Locate the cell with the specified text and output its (x, y) center coordinate. 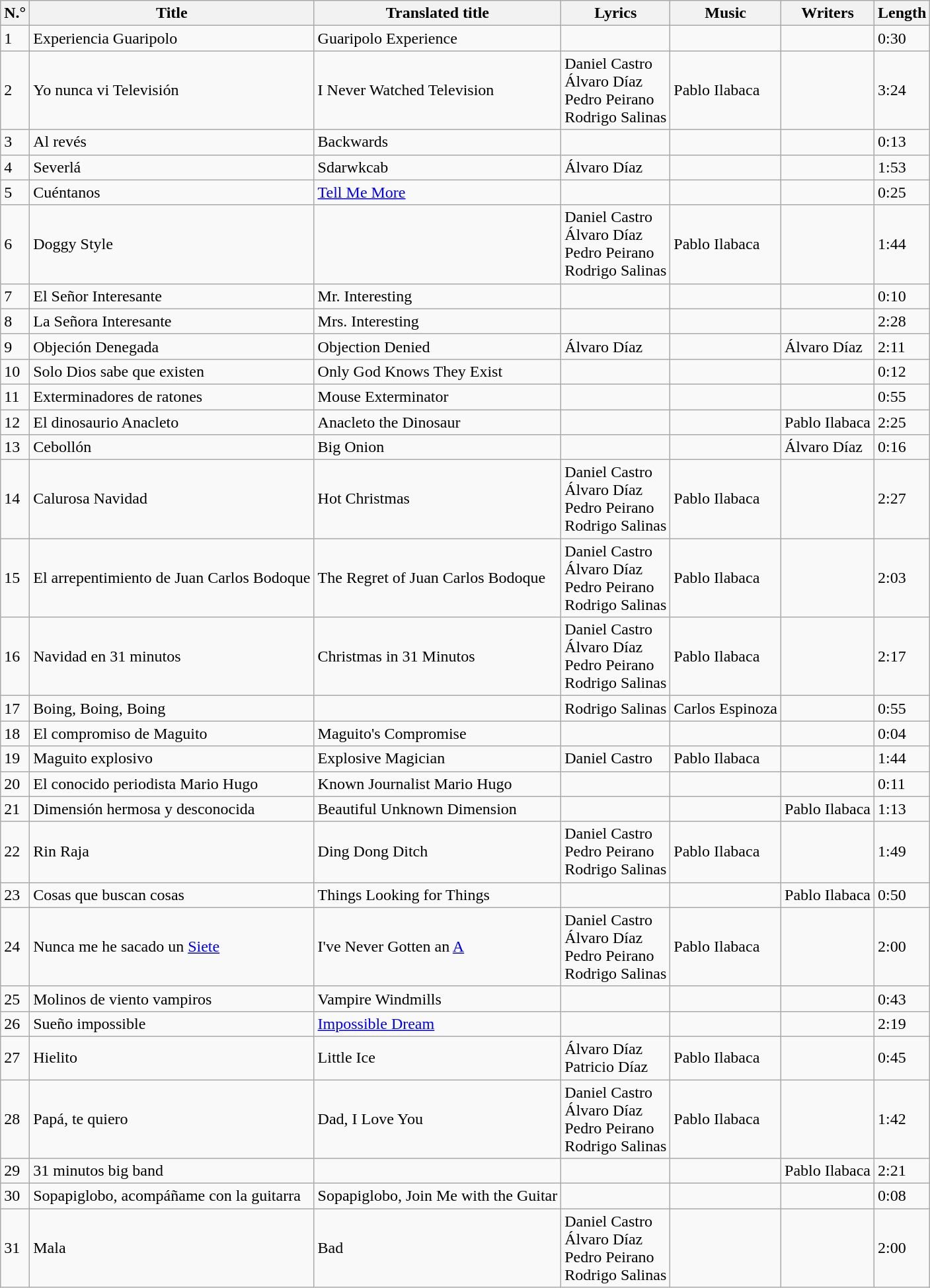
Christmas in 31 Minutos (438, 657)
Rodrigo Salinas (616, 708)
1:53 (902, 167)
26 (15, 1024)
24 (15, 946)
Big Onion (438, 447)
Carlos Espinoza (726, 708)
15 (15, 578)
10 (15, 371)
Translated title (438, 13)
13 (15, 447)
Yo nunca vi Televisión (172, 90)
0:12 (902, 371)
Sopapiglobo, Join Me with the Guitar (438, 1196)
21 (15, 809)
3 (15, 142)
6 (15, 245)
0:30 (902, 38)
25 (15, 999)
Rin Raja (172, 852)
20 (15, 784)
Cosas que buscan cosas (172, 895)
Nunca me he sacado un Siete (172, 946)
Bad (438, 1248)
0:11 (902, 784)
16 (15, 657)
Things Looking for Things (438, 895)
19 (15, 759)
Writers (828, 13)
Known Journalist Mario Hugo (438, 784)
Doggy Style (172, 245)
Boing, Boing, Boing (172, 708)
Backwards (438, 142)
Impossible Dream (438, 1024)
29 (15, 1171)
El arrepentimiento de Juan Carlos Bodoque (172, 578)
2:21 (902, 1171)
Daniel Castro (616, 759)
0:25 (902, 192)
Mouse Exterminator (438, 397)
Tell Me More (438, 192)
Objection Denied (438, 346)
4 (15, 167)
El Señor Interesante (172, 296)
Solo Dios sabe que existen (172, 371)
2 (15, 90)
El conocido periodista Mario Hugo (172, 784)
Papá, te quiero (172, 1119)
Álvaro DíazPatricio Díaz (616, 1057)
Hielito (172, 1057)
Length (902, 13)
Navidad en 31 minutos (172, 657)
Lyrics (616, 13)
N.° (15, 13)
2:28 (902, 321)
Mala (172, 1248)
8 (15, 321)
Maguito's Compromise (438, 734)
Music (726, 13)
17 (15, 708)
Explosive Magician (438, 759)
Cuéntanos (172, 192)
Dimensión hermosa y desconocida (172, 809)
El dinosaurio Anacleto (172, 422)
2:17 (902, 657)
30 (15, 1196)
Guaripolo Experience (438, 38)
0:04 (902, 734)
Vampire Windmills (438, 999)
Only God Knows They Exist (438, 371)
Exterminadores de ratones (172, 397)
Sopapiglobo, acompáñame con la guitarra (172, 1196)
The Regret of Juan Carlos Bodoque (438, 578)
0:45 (902, 1057)
Molinos de viento vampiros (172, 999)
2:27 (902, 500)
Daniel CastroPedro PeiranoRodrigo Salinas (616, 852)
22 (15, 852)
Calurosa Navidad (172, 500)
Ding Dong Ditch (438, 852)
I Never Watched Television (438, 90)
0:50 (902, 895)
2:19 (902, 1024)
Dad, I Love You (438, 1119)
Mr. Interesting (438, 296)
Severlá (172, 167)
I've Never Gotten an A (438, 946)
Little Ice (438, 1057)
14 (15, 500)
Title (172, 13)
1:42 (902, 1119)
Anacleto the Dinosaur (438, 422)
0:43 (902, 999)
18 (15, 734)
3:24 (902, 90)
Mrs. Interesting (438, 321)
Sdarwkcab (438, 167)
2:03 (902, 578)
0:08 (902, 1196)
0:13 (902, 142)
Experiencia Guaripolo (172, 38)
2:11 (902, 346)
Objeción Denegada (172, 346)
Maguito explosivo (172, 759)
Beautiful Unknown Dimension (438, 809)
1:13 (902, 809)
31 minutos big band (172, 1171)
9 (15, 346)
1 (15, 38)
31 (15, 1248)
7 (15, 296)
Cebollón (172, 447)
27 (15, 1057)
Sueño impossible (172, 1024)
11 (15, 397)
La Señora Interesante (172, 321)
El compromiso de Maguito (172, 734)
5 (15, 192)
28 (15, 1119)
Al revés (172, 142)
0:10 (902, 296)
1:49 (902, 852)
Hot Christmas (438, 500)
0:16 (902, 447)
12 (15, 422)
23 (15, 895)
2:25 (902, 422)
